Locate the cell with the specified text and output its [x, y] center coordinate. 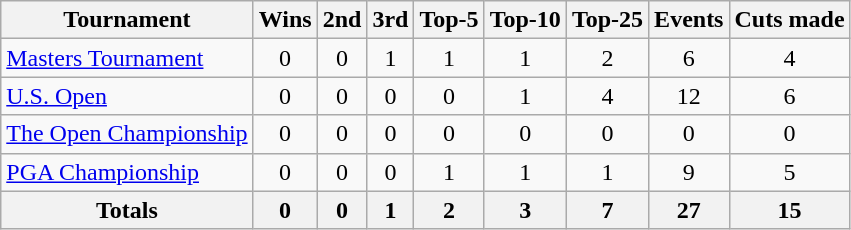
2nd [342, 20]
PGA Championship [127, 172]
27 [689, 210]
Top-10 [525, 20]
Wins [285, 20]
7 [607, 210]
12 [689, 96]
The Open Championship [127, 134]
15 [790, 210]
Totals [127, 210]
Cuts made [790, 20]
U.S. Open [127, 96]
3rd [390, 20]
5 [790, 172]
Events [689, 20]
3 [525, 210]
Masters Tournament [127, 58]
9 [689, 172]
Top-5 [449, 20]
Tournament [127, 20]
Top-25 [607, 20]
